Find where the given text appears and provide that cell's center as [X, Y] coordinate. 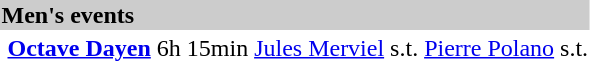
Men's events [295, 15]
